Detect which cell encompasses the target text, then output its (x, y) center coordinate. 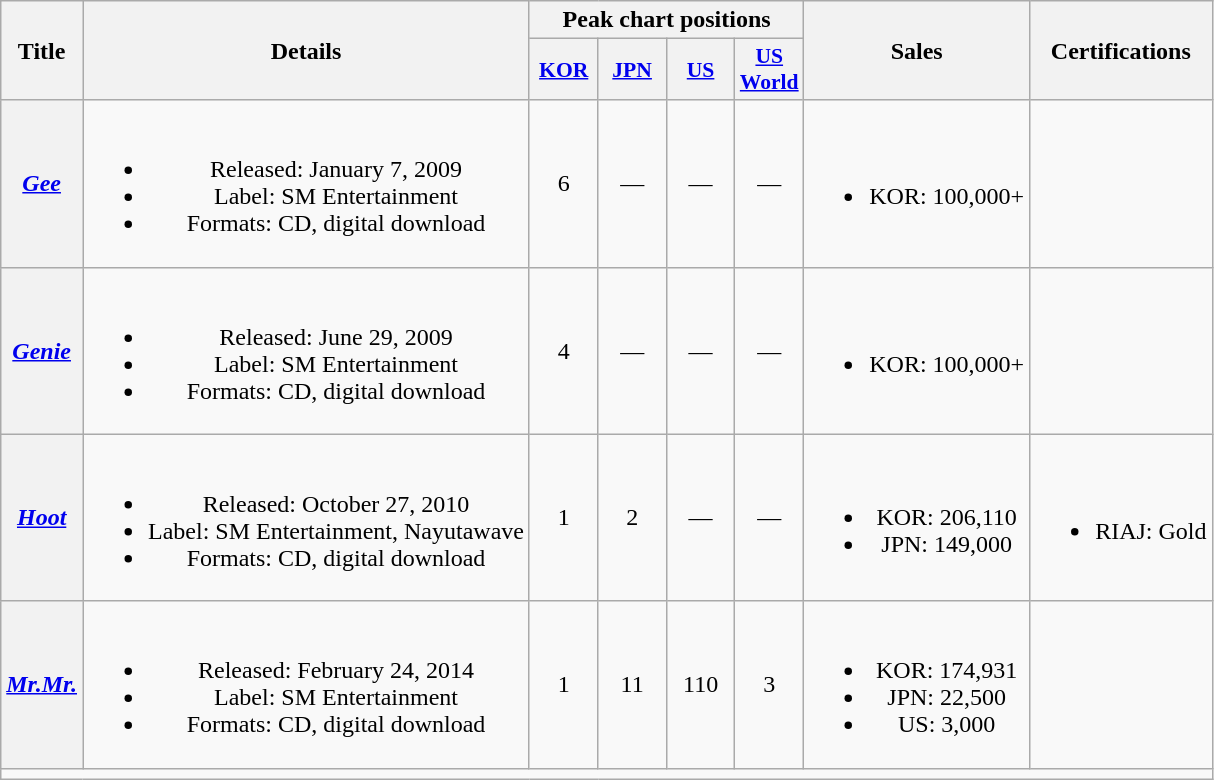
Sales (917, 50)
KOR: 174,931JPN: 22,500US: 3,000 (917, 684)
Genie (42, 350)
JPN (632, 70)
Released: June 29, 2009Label: SM EntertainmentFormats: CD, digital download (306, 350)
4 (563, 350)
Peak chart positions (666, 20)
USWorld (770, 70)
Certifications (1121, 50)
Released: February 24, 2014Label: SM EntertainmentFormats: CD, digital download (306, 684)
110 (700, 684)
2 (632, 518)
3 (770, 684)
Released: October 27, 2010Label: SM Entertainment, NayutawaveFormats: CD, digital download (306, 518)
KOR: 206,110JPN: 149,000 (917, 518)
Released: January 7, 2009Label: SM EntertainmentFormats: CD, digital download (306, 184)
Details (306, 50)
Hoot (42, 518)
11 (632, 684)
Gee (42, 184)
Title (42, 50)
RIAJ: Gold (1121, 518)
Mr.Mr. (42, 684)
6 (563, 184)
KOR (563, 70)
US (700, 70)
